Scan for the cell matching the given text and deliver its (X, Y) coordinate at center. 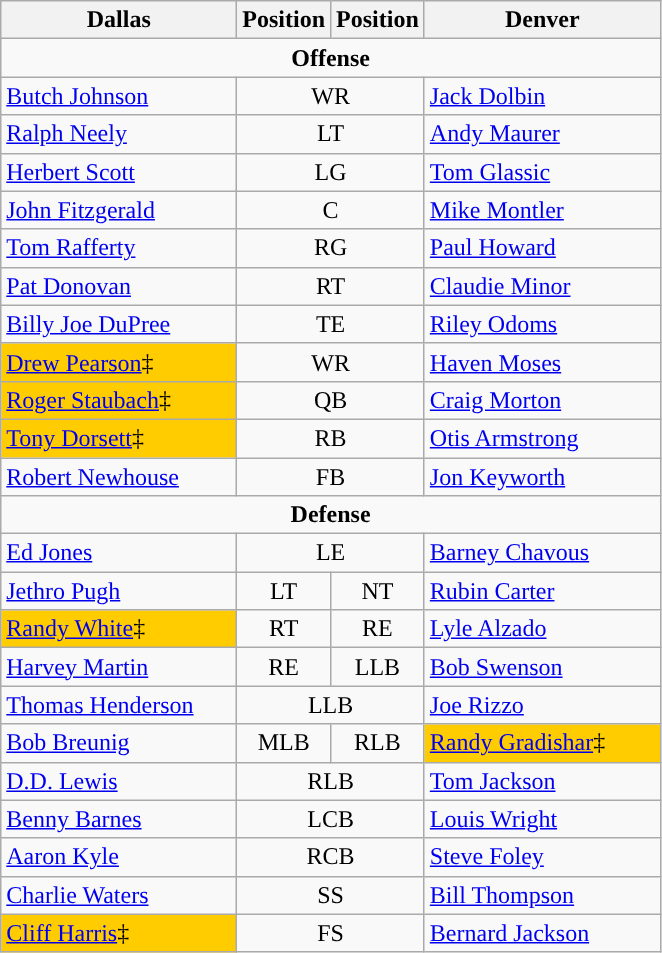
Jon Keyworth (542, 477)
Steve Foley (542, 857)
Louis Wright (542, 819)
Rubin Carter (542, 591)
Dallas (119, 20)
Bob Swenson (542, 667)
Claudie Minor (542, 286)
Aaron Kyle (119, 857)
Haven Moses (542, 362)
NT (378, 591)
RB (331, 438)
Drew Pearson‡ (119, 362)
Lyle Alzado (542, 629)
Ralph Neely (119, 134)
LE (331, 553)
Defense (331, 515)
Jethro Pugh (119, 591)
D.D. Lewis (119, 781)
Denver (542, 20)
LCB (331, 819)
Otis Armstrong (542, 438)
Tom Rafferty (119, 248)
LG (331, 172)
Charlie Waters (119, 895)
Barney Chavous (542, 553)
Craig Morton (542, 400)
Butch Johnson (119, 96)
Thomas Henderson (119, 705)
Bob Breunig (119, 743)
Billy Joe DuPree (119, 324)
FS (331, 933)
TE (331, 324)
Herbert Scott (119, 172)
Randy White‡ (119, 629)
Tom Jackson (542, 781)
Jack Dolbin (542, 96)
Riley Odoms (542, 324)
RCB (331, 857)
Pat Donovan (119, 286)
Tom Glassic (542, 172)
Harvey Martin (119, 667)
Paul Howard (542, 248)
Bill Thompson (542, 895)
Benny Barnes (119, 819)
Roger Staubach‡ (119, 400)
John Fitzgerald (119, 210)
MLB (284, 743)
C (331, 210)
Randy Gradishar‡ (542, 743)
Tony Dorsett‡ (119, 438)
QB (331, 400)
Andy Maurer (542, 134)
Ed Jones (119, 553)
SS (331, 895)
FB (331, 477)
Bernard Jackson (542, 933)
Robert Newhouse (119, 477)
Mike Montler (542, 210)
Joe Rizzo (542, 705)
RG (331, 248)
Offense (331, 58)
Cliff Harris‡ (119, 933)
